From the cell containing the given text, extract its center point as [x, y] coordinate. 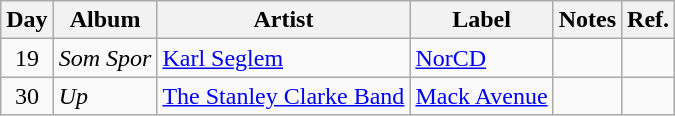
Label [482, 20]
Ref. [648, 20]
Day [27, 20]
Album [105, 20]
19 [27, 58]
NorCD [482, 58]
Artist [284, 20]
Karl Seglem [284, 58]
30 [27, 96]
Mack Avenue [482, 96]
The Stanley Clarke Band [284, 96]
Notes [587, 20]
Som Spor [105, 58]
Up [105, 96]
